Locate the cell with the specified text and output its [x, y] center coordinate. 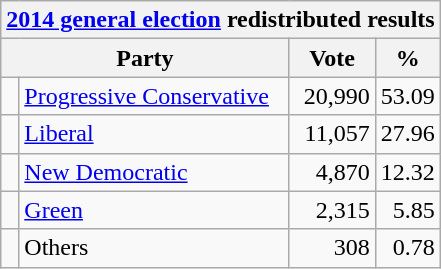
Liberal [154, 134]
5.85 [408, 210]
Vote [332, 58]
Progressive Conservative [154, 96]
12.32 [408, 172]
11,057 [332, 134]
20,990 [332, 96]
0.78 [408, 248]
New Democratic [154, 172]
53.09 [408, 96]
% [408, 58]
Party [145, 58]
2,315 [332, 210]
27.96 [408, 134]
308 [332, 248]
4,870 [332, 172]
2014 general election redistributed results [220, 20]
Green [154, 210]
Others [154, 248]
